Output the (X, Y) coordinate of the center of the cell containing the given text.  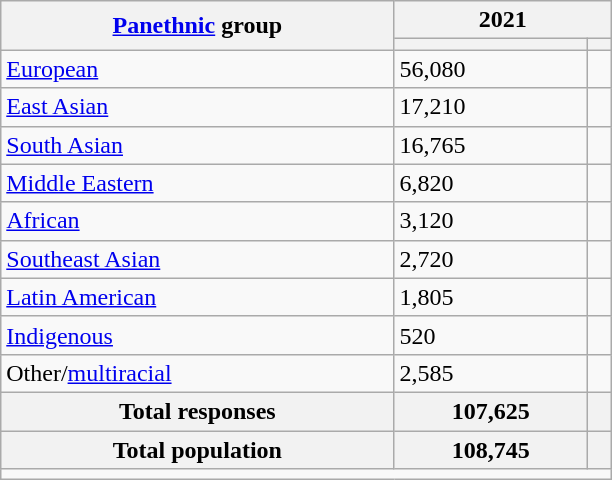
Panethnic group (198, 26)
2,585 (491, 373)
African (198, 221)
2,720 (491, 259)
Latin American (198, 297)
Indigenous (198, 335)
6,820 (491, 183)
107,625 (491, 411)
South Asian (198, 145)
Total responses (198, 411)
1,805 (491, 297)
56,080 (491, 69)
Total population (198, 449)
Other/multiracial (198, 373)
European (198, 69)
Southeast Asian (198, 259)
2021 (503, 20)
16,765 (491, 145)
520 (491, 335)
108,745 (491, 449)
3,120 (491, 221)
East Asian (198, 107)
Middle Eastern (198, 183)
17,210 (491, 107)
